Locate the cell with the specified text and output its (X, Y) center coordinate. 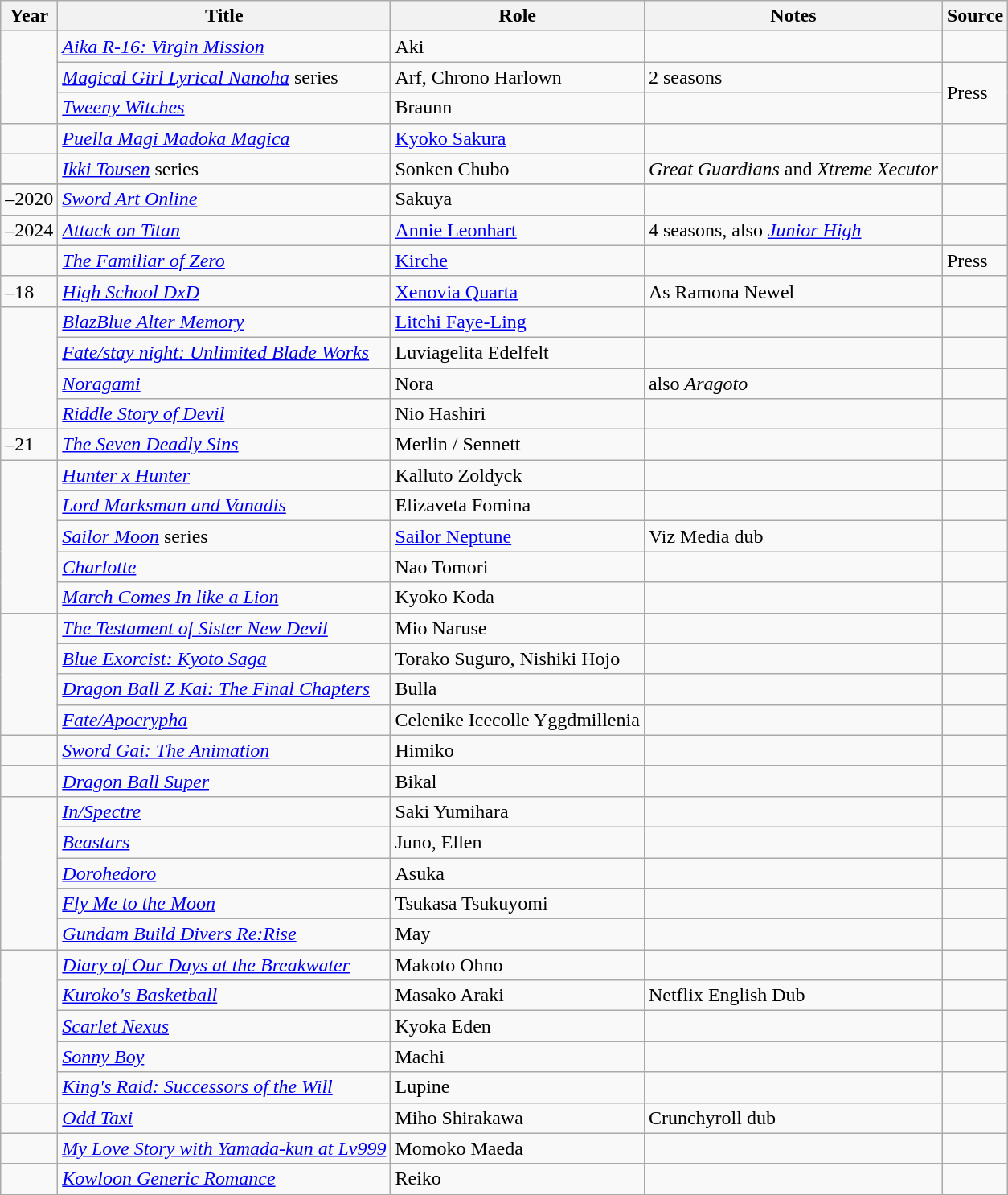
Lupine (518, 1087)
Lord Marksman and Vanadis (224, 506)
Role (518, 16)
Kowloon Generic Romance (224, 1179)
Aika R-16: Virgin Mission (224, 47)
Kyoka Eden (518, 1026)
Miho Shirakawa (518, 1118)
Charlotte (224, 567)
Kuroko's Basketball (224, 996)
Juno, Ellen (518, 842)
Aki (518, 47)
Sonken Chubo (518, 169)
Dragon Ball Z Kai: The Final Chapters (224, 689)
also Aragoto (793, 384)
Sakuya (518, 199)
Notes (793, 16)
Source (974, 16)
2 seasons (793, 77)
Annie Leonhart (518, 230)
Nio Hashiri (518, 414)
Magical Girl Lyrical Nanoha series (224, 77)
–18 (29, 291)
March Comes In like a Lion (224, 597)
Bikal (518, 781)
Nora (518, 384)
Makoto Ohno (518, 965)
Kalluto Zoldyck (518, 475)
Crunchyroll dub (793, 1118)
Tsukasa Tsukuyomi (518, 904)
Torako Suguro, Nishiki Hojo (518, 659)
My Love Story with Yamada-kun at Lv999 (224, 1148)
Bulla (518, 689)
Scarlet Nexus (224, 1026)
Kirche (518, 261)
Fate/Apocrypha (224, 720)
–21 (29, 445)
Gundam Build Divers Re:Rise (224, 934)
Beastars (224, 842)
Sailor Neptune (518, 536)
Sword Gai: The Animation (224, 750)
Mio Naruse (518, 628)
–2020 (29, 199)
Asuka (518, 873)
Kyoko Sakura (518, 138)
Momoko Maeda (518, 1148)
Title (224, 16)
Fate/stay night: Unlimited Blade Works (224, 352)
Great Guardians and Xtreme Xecutor (793, 169)
High School DxD (224, 291)
Tweeny Witches (224, 108)
Kyoko Koda (518, 597)
Celenike Icecolle Yggdmillenia (518, 720)
The Familiar of Zero (224, 261)
BlazBlue Alter Memory (224, 322)
Sailor Moon series (224, 536)
The Seven Deadly Sins (224, 445)
Reiko (518, 1179)
Masako Araki (518, 996)
Viz Media dub (793, 536)
Attack on Titan (224, 230)
–2024 (29, 230)
Odd Taxi (224, 1118)
Ikki Tousen series (224, 169)
May (518, 934)
The Testament of Sister New Devil (224, 628)
Himiko (518, 750)
Nao Tomori (518, 567)
Luviagelita Edelfelt (518, 352)
Machi (518, 1057)
Fly Me to the Moon (224, 904)
Braunn (518, 108)
Diary of Our Days at the Breakwater (224, 965)
Puella Magi Madoka Magica (224, 138)
Xenovia Quarta (518, 291)
Dorohedoro (224, 873)
Sword Art Online (224, 199)
Litchi Faye-Ling (518, 322)
In/Spectre (224, 811)
Year (29, 16)
Blue Exorcist: Kyoto Saga (224, 659)
Hunter x Hunter (224, 475)
Sonny Boy (224, 1057)
Saki Yumihara (518, 811)
Dragon Ball Super (224, 781)
King's Raid: Successors of the Will (224, 1087)
4 seasons, also Junior High (793, 230)
Noragami (224, 384)
Merlin / Sennett (518, 445)
Netflix English Dub (793, 996)
As Ramona Newel (793, 291)
Arf, Chrono Harlown (518, 77)
Elizaveta Fomina (518, 506)
Riddle Story of Devil (224, 414)
